Find where the given text appears and provide that cell's center as [X, Y] coordinate. 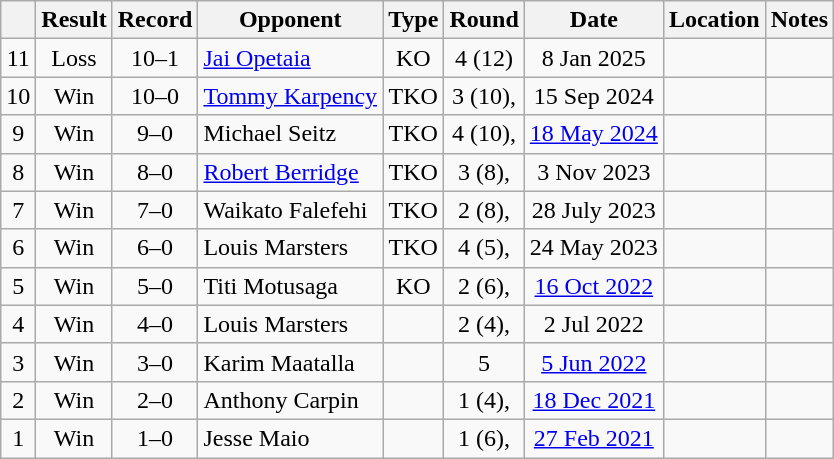
Loss [74, 58]
5–0 [155, 286]
2–0 [155, 400]
3 (8), [484, 172]
Titi Motusaga [290, 286]
Jai Opetaia [290, 58]
Location [714, 20]
2 (8), [484, 210]
16 Oct 2022 [594, 286]
1 (6), [484, 438]
3–0 [155, 362]
10–0 [155, 96]
3 (10), [484, 96]
2 [18, 400]
3 Nov 2023 [594, 172]
8–0 [155, 172]
28 July 2023 [594, 210]
Anthony Carpin [290, 400]
2 (4), [484, 324]
Date [594, 20]
4 [18, 324]
8 Jan 2025 [594, 58]
7 [18, 210]
18 May 2024 [594, 134]
1 (4), [484, 400]
24 May 2023 [594, 248]
1 [18, 438]
Opponent [290, 20]
Jesse Maio [290, 438]
1–0 [155, 438]
Waikato Falefehi [290, 210]
2 (6), [484, 286]
15 Sep 2024 [594, 96]
2 Jul 2022 [594, 324]
Notes [799, 20]
18 Dec 2021 [594, 400]
8 [18, 172]
9–0 [155, 134]
Type [414, 20]
6 [18, 248]
10–1 [155, 58]
Round [484, 20]
Karim Maatalla [290, 362]
Record [155, 20]
Result [74, 20]
11 [18, 58]
5 Jun 2022 [594, 362]
4 (10), [484, 134]
4–0 [155, 324]
27 Feb 2021 [594, 438]
Robert Berridge [290, 172]
6–0 [155, 248]
Michael Seitz [290, 134]
4 (5), [484, 248]
3 [18, 362]
9 [18, 134]
4 (12) [484, 58]
Tommy Karpency [290, 96]
7–0 [155, 210]
10 [18, 96]
